Search for the cell housing the specified text and yield its (x, y) center coordinate. 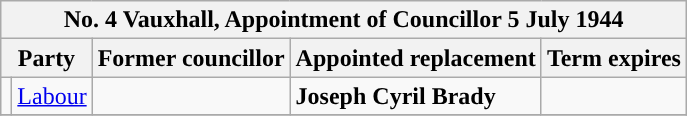
Labour (52, 96)
Joseph Cyril Brady (416, 96)
No. 4 Vauxhall, Appointment of Councillor 5 July 1944 (344, 20)
Term expires (614, 58)
Appointed replacement (416, 58)
Former councillor (191, 58)
Party (46, 58)
